Locate the cell with the specified text and output its [x, y] center coordinate. 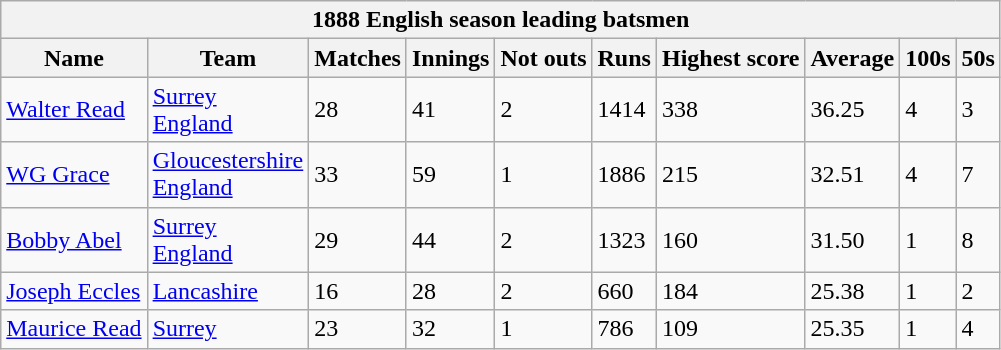
1888 English season leading batsmen [501, 20]
23 [358, 329]
7 [978, 174]
Walter Read [74, 110]
215 [730, 174]
109 [730, 329]
31.50 [852, 240]
Highest score [730, 58]
Not outs [544, 58]
Surrey [228, 329]
786 [624, 329]
Innings [450, 58]
32 [450, 329]
338 [730, 110]
25.35 [852, 329]
1886 [624, 174]
Maurice Read [74, 329]
Lancashire [228, 291]
Bobby Abel [74, 240]
160 [730, 240]
GloucestershireEngland [228, 174]
1414 [624, 110]
33 [358, 174]
36.25 [852, 110]
59 [450, 174]
Team [228, 58]
184 [730, 291]
8 [978, 240]
41 [450, 110]
100s [928, 58]
25.38 [852, 291]
Matches [358, 58]
Runs [624, 58]
Average [852, 58]
3 [978, 110]
50s [978, 58]
32.51 [852, 174]
1323 [624, 240]
660 [624, 291]
Name [74, 58]
16 [358, 291]
WG Grace [74, 174]
29 [358, 240]
44 [450, 240]
Joseph Eccles [74, 291]
